Detect which cell encompasses the target text, then output its [x, y] center coordinate. 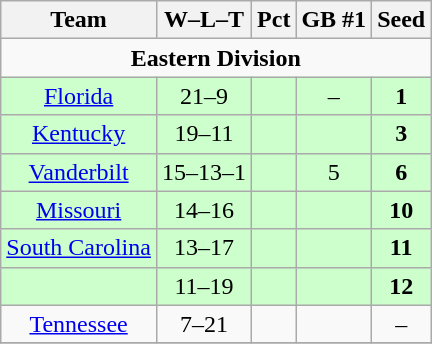
15–13–1 [204, 172]
11–19 [204, 286]
GB #1 [334, 20]
Florida [79, 96]
Missouri [79, 210]
Eastern Division [216, 58]
12 [402, 286]
11 [402, 248]
3 [402, 134]
Team [79, 20]
Seed [402, 20]
10 [402, 210]
13–17 [204, 248]
21–9 [204, 96]
1 [402, 96]
Vanderbilt [79, 172]
W–L–T [204, 20]
South Carolina [79, 248]
5 [334, 172]
Pct [274, 20]
7–21 [204, 324]
Kentucky [79, 134]
19–11 [204, 134]
6 [402, 172]
Tennessee [79, 324]
14–16 [204, 210]
